Pinpoint the cell where the given text exists, returning its [x, y] midpoint coordinate. 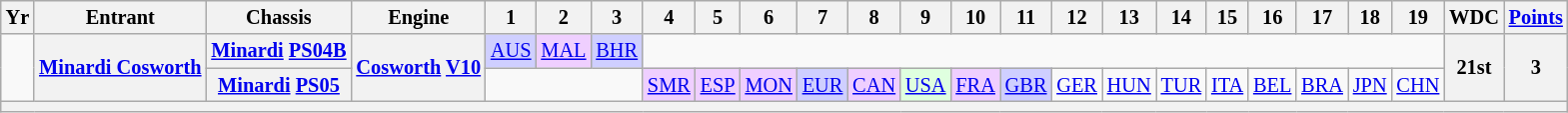
21st [1474, 68]
WDC [1474, 17]
13 [1129, 17]
ITA [1227, 85]
Entrant [120, 17]
JPN [1370, 85]
Points [1536, 17]
Minardi PS04B [278, 51]
1 [511, 17]
7 [822, 17]
18 [1370, 17]
6 [770, 17]
FRA [975, 85]
CAN [873, 85]
5 [718, 17]
TUR [1181, 85]
15 [1227, 17]
17 [1322, 17]
19 [1417, 17]
Yr [18, 17]
SMR [670, 85]
HUN [1129, 85]
2 [564, 17]
GBR [1026, 85]
MAL [564, 51]
AUS [511, 51]
8 [873, 17]
USA [925, 85]
14 [1181, 17]
11 [1026, 17]
10 [975, 17]
EUR [822, 85]
Minardi PS05 [278, 85]
ESP [718, 85]
MON [770, 85]
4 [670, 17]
BHR [617, 51]
16 [1272, 17]
9 [925, 17]
12 [1076, 17]
Cosworth V10 [418, 68]
BRA [1322, 85]
Engine [418, 17]
CHN [1417, 85]
Chassis [278, 17]
Minardi Cosworth [120, 68]
GER [1076, 85]
BEL [1272, 85]
